Provide the [X, Y] coordinate of the cell's center where the given text is located.  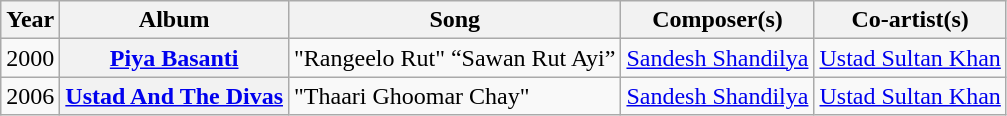
Co-artist(s) [910, 20]
Song [455, 20]
Piya Basanti [174, 58]
Composer(s) [718, 20]
"Rangeelo Rut" “Sawan Rut Ayi” [455, 58]
Ustad And The Divas [174, 96]
Album [174, 20]
Year [30, 20]
2006 [30, 96]
2000 [30, 58]
"Thaari Ghoomar Chay" [455, 96]
